Find where the given text appears and provide that cell's center as [x, y] coordinate. 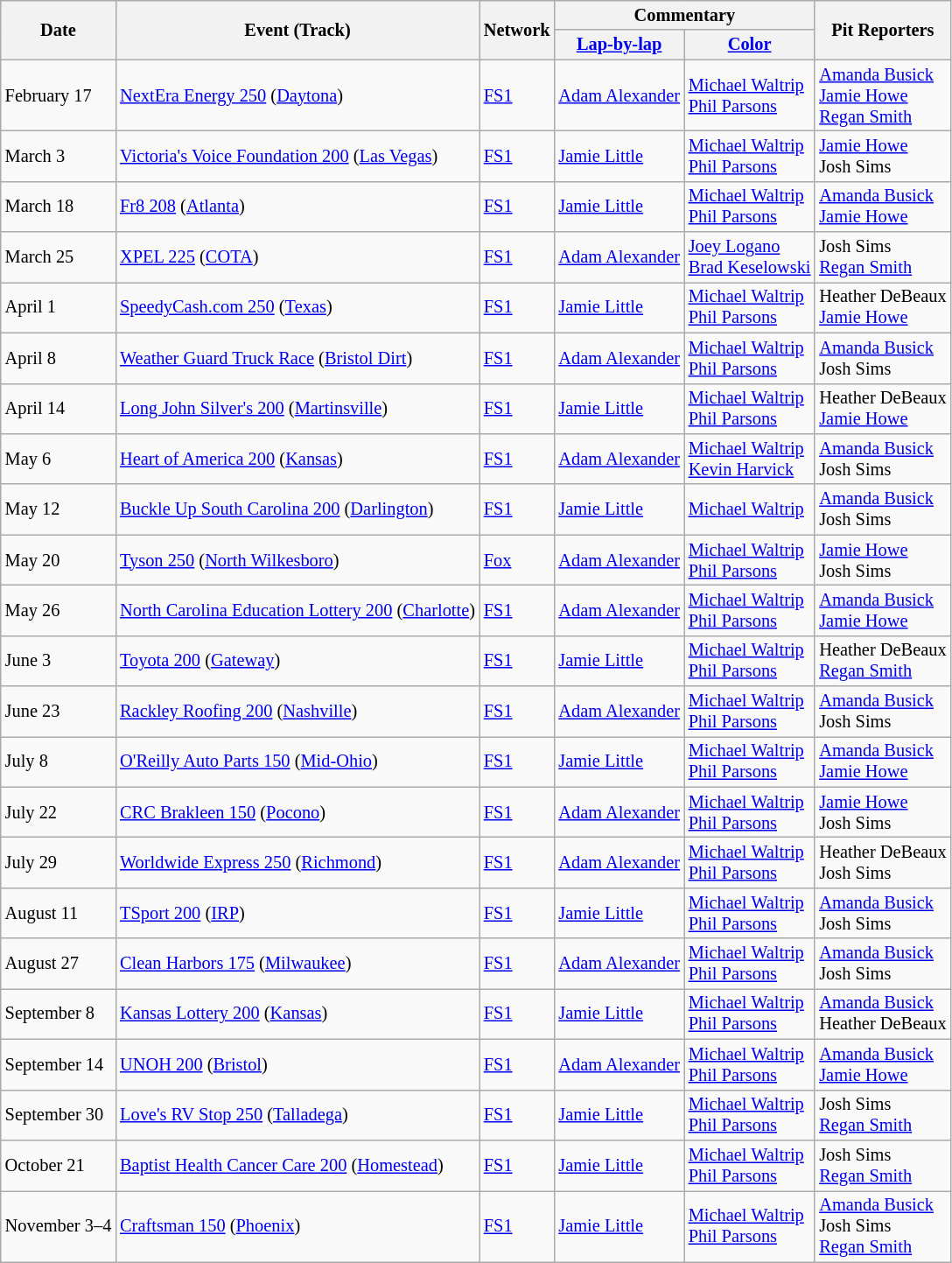
September 14 [58, 1064]
September 30 [58, 1115]
May 20 [58, 560]
SpeedyCash.com 250 (Texas) [297, 307]
Joey LoganoBrad Keselowski [750, 257]
Network [517, 30]
Clean Harbors 175 (Milwaukee) [297, 964]
Victoria's Voice Foundation 200 (Las Vegas) [297, 156]
UNOH 200 (Bristol) [297, 1064]
March 25 [58, 257]
North Carolina Education Lottery 200 (Charlotte) [297, 610]
Commentary [684, 15]
Heart of America 200 (Kansas) [297, 459]
Date [58, 30]
May 26 [58, 610]
O'Reilly Auto Parts 150 (Mid-Ohio) [297, 761]
June 3 [58, 661]
Long John Silver's 200 (Martinsville) [297, 409]
Pit Reporters [882, 30]
Kansas Lottery 200 (Kansas) [297, 1014]
Heather DeBeauxJosh Sims [882, 862]
November 3–4 [58, 1226]
October 21 [58, 1165]
Fox [517, 560]
Color [750, 45]
Tyson 250 (North Wilkesboro) [297, 560]
Fr8 208 (Atlanta) [297, 207]
NextEra Energy 250 (Daytona) [297, 95]
TSport 200 (IRP) [297, 913]
September 8 [58, 1014]
Lap-by-lap [619, 45]
April 1 [58, 307]
Weather Guard Truck Race (Bristol Dirt) [297, 358]
July 29 [58, 862]
Toyota 200 (Gateway) [297, 661]
Amanda BusickJamie HoweRegan Smith [882, 95]
Buckle Up South Carolina 200 (Darlington) [297, 509]
June 23 [58, 712]
May 12 [58, 509]
Love's RV Stop 250 (Talladega) [297, 1115]
Michael WaltripKevin Harvick [750, 459]
Worldwide Express 250 (Richmond) [297, 862]
Rackley Roofing 200 (Nashville) [297, 712]
XPEL 225 (COTA) [297, 257]
July 8 [58, 761]
Craftsman 150 (Phoenix) [297, 1226]
April 14 [58, 409]
May 6 [58, 459]
Amanda BusickHeather DeBeaux [882, 1014]
CRC Brakleen 150 (Pocono) [297, 812]
February 17 [58, 95]
Michael Waltrip [750, 509]
August 11 [58, 913]
August 27 [58, 964]
April 8 [58, 358]
Amanda BusickJosh SimsRegan Smith [882, 1226]
Baptist Health Cancer Care 200 (Homestead) [297, 1165]
Heather DeBeauxRegan Smith [882, 661]
March 18 [58, 207]
July 22 [58, 812]
Event (Track) [297, 30]
March 3 [58, 156]
